Scan for the cell matching the given text and deliver its [x, y] coordinate at center. 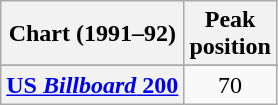
Peakposition [230, 34]
70 [230, 85]
Chart (1991–92) [92, 34]
US Billboard 200 [92, 85]
